Output the (x, y) coordinate of the center of the cell containing the given text.  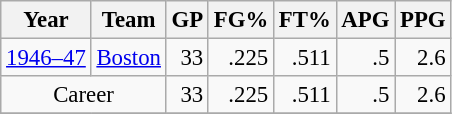
FG% (240, 20)
FT% (304, 20)
Team (128, 20)
PPG (423, 20)
APG (366, 20)
Career (84, 95)
GP (187, 20)
Year (46, 20)
Boston (128, 58)
1946–47 (46, 58)
